Locate the cell with the specified text and output its (X, Y) center coordinate. 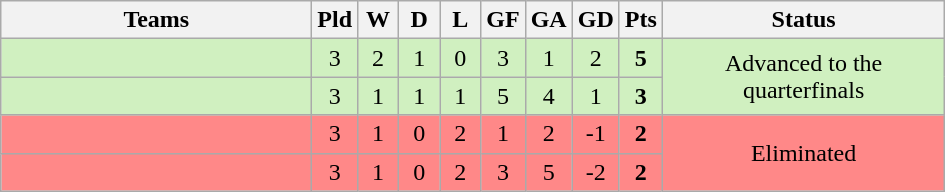
Pts (640, 20)
4 (548, 96)
L (460, 20)
Pld (335, 20)
Status (804, 20)
Advanced to the quarterfinals (804, 77)
-2 (596, 172)
GF (503, 20)
Teams (156, 20)
Eliminated (804, 153)
W (378, 20)
GD (596, 20)
GA (548, 20)
-1 (596, 134)
D (420, 20)
